From the cell containing the given text, extract its center point as [X, Y] coordinate. 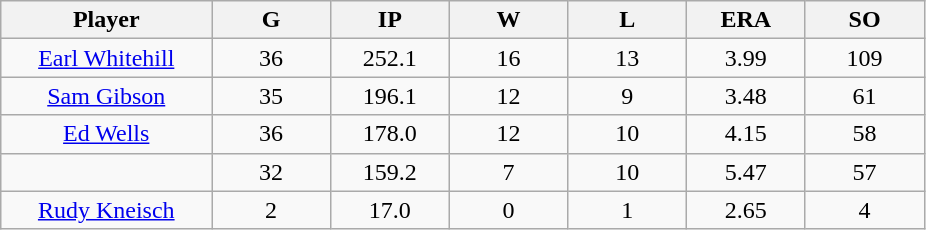
57 [864, 172]
196.1 [390, 96]
W [508, 20]
4 [864, 210]
252.1 [390, 58]
13 [628, 58]
1 [628, 210]
58 [864, 134]
2.65 [746, 210]
0 [508, 210]
Rudy Kneisch [106, 210]
Earl Whitehill [106, 58]
G [272, 20]
5.47 [746, 172]
61 [864, 96]
16 [508, 58]
7 [508, 172]
2 [272, 210]
3.99 [746, 58]
159.2 [390, 172]
Ed Wells [106, 134]
IP [390, 20]
17.0 [390, 210]
9 [628, 96]
32 [272, 172]
L [628, 20]
109 [864, 58]
4.15 [746, 134]
178.0 [390, 134]
3.48 [746, 96]
Player [106, 20]
SO [864, 20]
35 [272, 96]
Sam Gibson [106, 96]
ERA [746, 20]
